Pinpoint the cell where the given text exists, returning its [X, Y] midpoint coordinate. 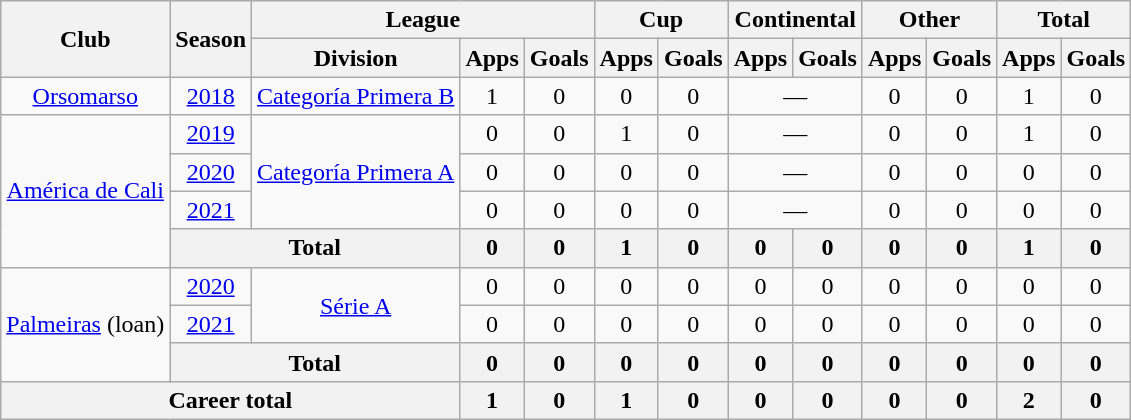
Categoría Primera A [356, 172]
Série A [356, 305]
Orsomarso [86, 96]
Palmeiras (loan) [86, 324]
Season [211, 39]
Other [929, 20]
League [424, 20]
América de Cali [86, 191]
2019 [211, 134]
Career total [230, 400]
2 [1029, 400]
Club [86, 39]
Cup [661, 20]
2018 [211, 96]
Division [356, 58]
Categoría Primera B [356, 96]
Continental [795, 20]
